Find where the given text appears and provide that cell's center as [X, Y] coordinate. 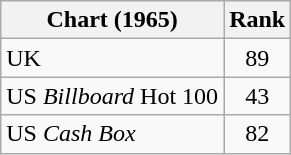
UK [112, 58]
43 [258, 96]
US Billboard Hot 100 [112, 96]
82 [258, 134]
89 [258, 58]
US Cash Box [112, 134]
Chart (1965) [112, 20]
Rank [258, 20]
